Output the (x, y) coordinate of the center of the cell containing the given text.  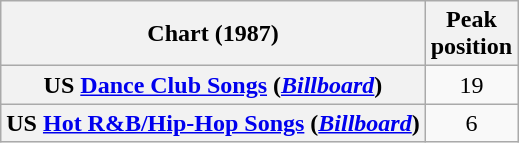
6 (471, 123)
19 (471, 85)
Chart (1987) (213, 34)
US Hot R&B/Hip-Hop Songs (Billboard) (213, 123)
Peakposition (471, 34)
US Dance Club Songs (Billboard) (213, 85)
